For the text-containing cell, return its midpoint in [X, Y] coordinate format. 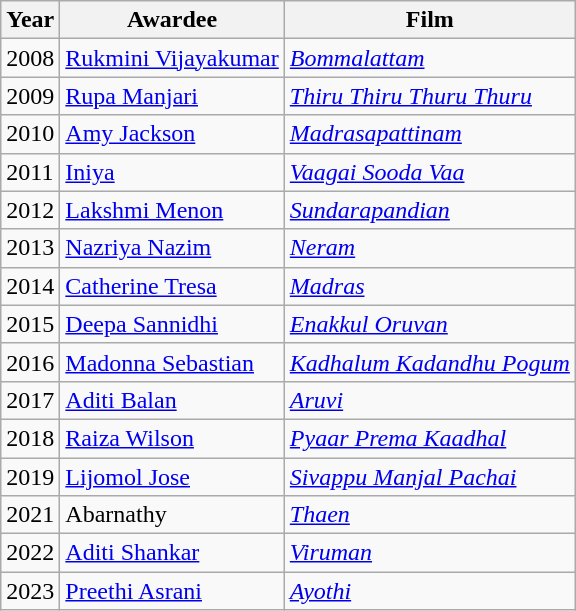
Thiru Thiru Thuru Thuru [430, 96]
Aditi Balan [172, 400]
Deepa Sannidhi [172, 324]
Thaen [430, 515]
Bommalattam [430, 58]
2013 [30, 248]
2008 [30, 58]
2016 [30, 362]
Rupa Manjari [172, 96]
Year [30, 20]
2009 [30, 96]
2019 [30, 477]
Aditi Shankar [172, 553]
Kadhalum Kadandhu Pogum [430, 362]
Madonna Sebastian [172, 362]
2023 [30, 591]
2012 [30, 210]
Catherine Tresa [172, 286]
Neram [430, 248]
2011 [30, 172]
Iniya [172, 172]
Pyaar Prema Kaadhal [430, 438]
Sivappu Manjal Pachai [430, 477]
Viruman [430, 553]
Lakshmi Menon [172, 210]
Lijomol Jose [172, 477]
Raiza Wilson [172, 438]
2021 [30, 515]
Aruvi [430, 400]
Awardee [172, 20]
Rukmini Vijayakumar [172, 58]
Abarnathy [172, 515]
Preethi Asrani [172, 591]
2014 [30, 286]
Vaagai Sooda Vaa [430, 172]
Madras [430, 286]
Sundarapandian [430, 210]
Amy Jackson [172, 134]
2015 [30, 324]
Nazriya Nazim [172, 248]
2018 [30, 438]
Film [430, 20]
2010 [30, 134]
Ayothi [430, 591]
2017 [30, 400]
2022 [30, 553]
Enakkul Oruvan [430, 324]
Madrasapattinam [430, 134]
